Identify which cell holds the provided text, then report its (x, y) central coordinate. 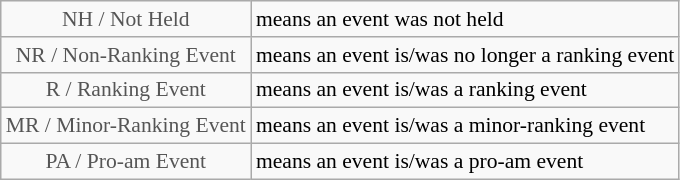
means an event is/was a minor-ranking event (466, 126)
means an event is/was no longer a ranking event (466, 55)
NH / Not Held (126, 19)
NR / Non-Ranking Event (126, 55)
means an event was not held (466, 19)
means an event is/was a ranking event (466, 90)
R / Ranking Event (126, 90)
PA / Pro-am Event (126, 162)
means an event is/was a pro-am event (466, 162)
MR / Minor-Ranking Event (126, 126)
